Return the (X, Y) coordinate for the center point of the cell that contains the specified text.  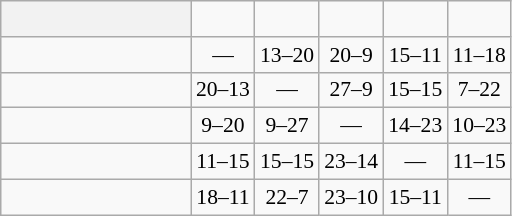
20–13 (223, 90)
9–27 (287, 126)
22–7 (287, 197)
10–23 (479, 126)
18–11 (223, 197)
7–22 (479, 90)
13–20 (287, 55)
27–9 (351, 90)
23–10 (351, 197)
14–23 (415, 126)
23–14 (351, 162)
11–18 (479, 55)
9–20 (223, 126)
20–9 (351, 55)
